Capture the cell that displays the provided text and extract its [X, Y] central coordinate. 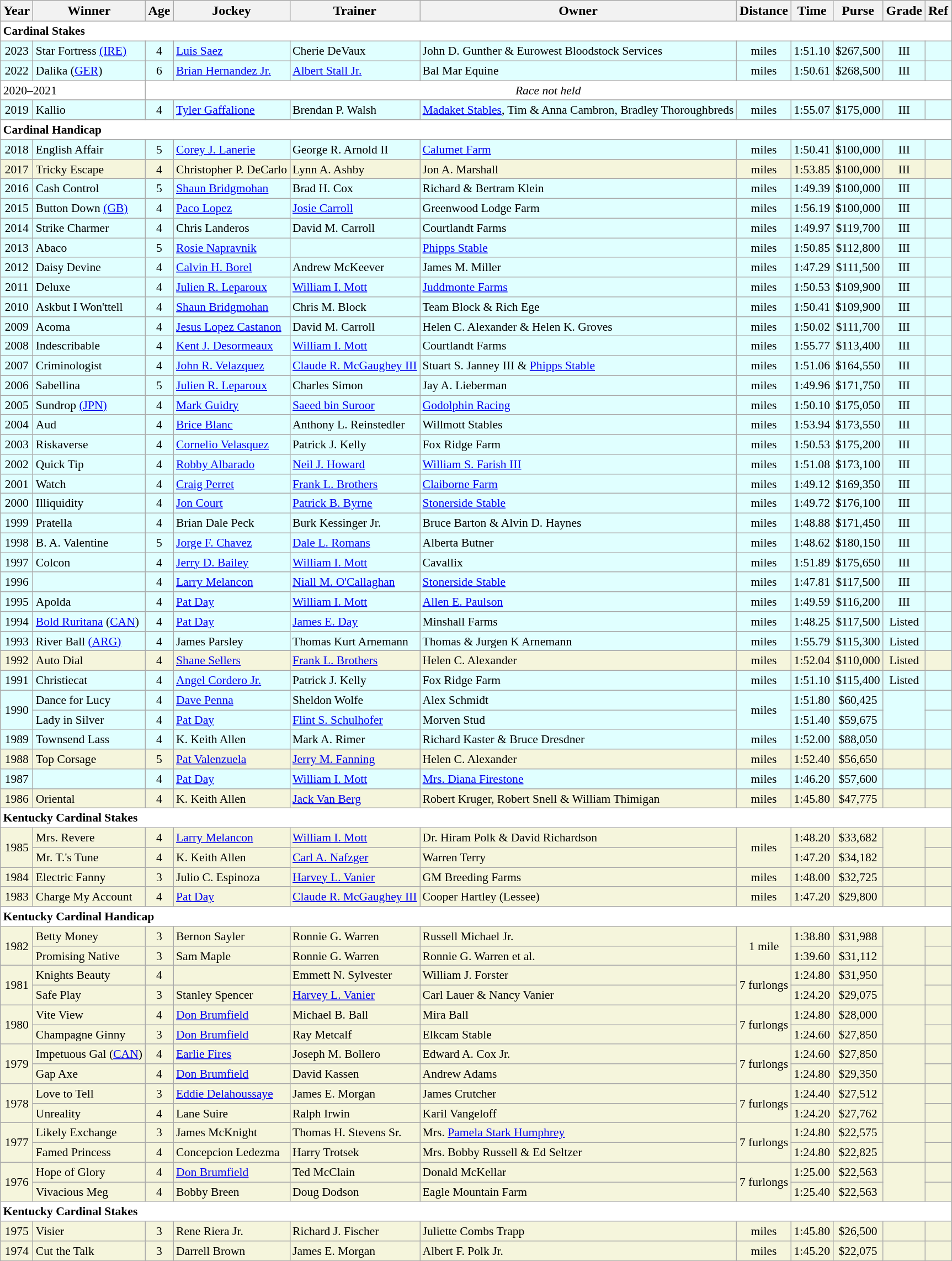
Morven Stud [578, 720]
Impetuous Gal (CAN) [89, 1054]
Greenwood Lodge Farm [578, 208]
Kentucky Cardinal Handicap [476, 916]
Safe Play [89, 995]
$171,450 [858, 523]
$33,682 [858, 838]
1:49.72 [812, 504]
Luis Saez [232, 51]
$173,100 [858, 464]
Ronnie G. Warren et al. [578, 956]
Christiecat [89, 680]
Jack Van Berg [355, 798]
Riskaverse [89, 444]
1:55.79 [812, 641]
$175,000 [858, 110]
Mrs. Pamela Stark Humphrey [578, 1133]
1976 [17, 1181]
Edward A. Cox Jr. [578, 1054]
Oriental [89, 798]
Ted McClain [355, 1172]
1986 [17, 798]
Mark Guidry [232, 405]
George R. Arnold II [355, 150]
Cash Control [89, 189]
James Parsley [232, 641]
2015 [17, 208]
Calumet Farm [578, 150]
Paco Lopez [232, 208]
Vivacious Meg [89, 1192]
1983 [17, 897]
2000 [17, 504]
1:49.59 [812, 602]
2017 [17, 169]
1987 [17, 779]
2003 [17, 444]
Eagle Mountain Farm [578, 1192]
Dr. Hiram Polk & David Richardson [578, 838]
1999 [17, 523]
1:51.80 [812, 700]
Aud [89, 425]
$56,650 [858, 759]
1:50.85 [812, 248]
Unreality [89, 1113]
1:52.04 [812, 661]
Age [159, 11]
Bobby Breen [232, 1192]
1979 [17, 1063]
Jerry M. Fanning [355, 759]
Pratella [89, 523]
$88,050 [858, 739]
1:49.97 [812, 228]
1:48.00 [812, 877]
2018 [17, 150]
Ralph Irwin [355, 1113]
Mira Ball [578, 1015]
Lady in Silver [89, 720]
1980 [17, 1025]
Jerry D. Bailey [232, 563]
Promising Native [89, 956]
Juddmonte Farms [578, 287]
Ref [938, 11]
$111,700 [858, 326]
Champagne Ginny [89, 1035]
1:47.29 [812, 267]
Purse [858, 11]
Allen E. Paulson [578, 602]
$173,550 [858, 425]
Hope of Glory [89, 1172]
1:47.81 [812, 582]
Abaco [89, 248]
Robby Albarado [232, 464]
2006 [17, 385]
$29,800 [858, 897]
Angel Cordero Jr. [232, 680]
Niall M. O'Callaghan [355, 582]
Top Corsage [89, 759]
Jay A. Lieberman [578, 385]
Gap Axe [89, 1074]
1988 [17, 759]
2009 [17, 326]
1:55.07 [812, 110]
Race not held [549, 91]
Mark A. Rimer [355, 739]
$171,750 [858, 385]
Cut the Talk [89, 1251]
Sabellina [89, 385]
2002 [17, 464]
1:25.00 [812, 1172]
Robert Kruger, Robert Snell & William Thimigan [578, 798]
$27,512 [858, 1094]
1:51.40 [812, 720]
Cavallix [578, 563]
Visier [89, 1231]
Trainer [355, 11]
Shane Sellers [232, 661]
John R. Velazquez [232, 365]
$22,575 [858, 1133]
1 mile [764, 946]
$32,725 [858, 877]
1997 [17, 563]
Cooper Hartley (Lessee) [578, 897]
Doug Dodson [355, 1192]
Charge My Account [89, 897]
Tricky Escape [89, 169]
Willmott Stables [578, 425]
1:52.40 [812, 759]
$113,400 [858, 346]
Winner [89, 11]
1974 [17, 1251]
Minshall Farms [578, 622]
1:50.02 [812, 326]
Madaket Stables, Tim & Anna Cambron, Bradley Thoroughbreds [578, 110]
Richard & Bertram Klein [578, 189]
Christopher P. DeCarlo [232, 169]
Juliette Combs Trapp [578, 1231]
Charles Simon [355, 385]
Jockey [232, 11]
William S. Farish III [578, 464]
2020–2021 [73, 91]
1:45.20 [812, 1251]
2004 [17, 425]
$176,100 [858, 504]
1993 [17, 641]
Cherie DeVaux [355, 51]
Lane Suire [232, 1113]
Betty Money [89, 936]
Albert Stall Jr. [355, 71]
Owner [578, 11]
Kent J. Desormeaux [232, 346]
1:48.20 [812, 838]
1:48.62 [812, 543]
1991 [17, 680]
2007 [17, 365]
1975 [17, 1231]
Jesus Lopez Castanon [232, 326]
1984 [17, 877]
Flint S. Schulhofer [355, 720]
Deluxe [89, 287]
Criminologist [89, 365]
Thomas & Jurgen K Arnemann [578, 641]
Love to Tell [89, 1094]
Donald McKellar [578, 1172]
Electric Fanny [89, 877]
2013 [17, 248]
Kallio [89, 110]
English Affair [89, 150]
$119,700 [858, 228]
$27,762 [858, 1113]
1:50.10 [812, 405]
1:25.40 [812, 1192]
Watch [89, 484]
Cornelio Velasquez [232, 444]
Brendan P. Walsh [355, 110]
1985 [17, 847]
Albert F. Polk Jr. [578, 1251]
1:48.25 [812, 622]
$115,400 [858, 680]
1:51.89 [812, 563]
2014 [17, 228]
$31,988 [858, 936]
1:49.96 [812, 385]
Dave Penna [232, 700]
Jorge F. Chavez [232, 543]
$28,000 [858, 1015]
Ray Metcalf [355, 1035]
Time [812, 11]
Carl A. Nafzger [355, 857]
1995 [17, 602]
2005 [17, 405]
Corey J. Lanerie [232, 150]
1994 [17, 622]
Sheldon Wolfe [355, 700]
Strike Charmer [89, 228]
Sundrop (JPN) [89, 405]
2023 [17, 51]
James E. Day [355, 622]
Richard Kaster & Bruce Dresdner [578, 739]
$175,050 [858, 405]
Quick Tip [89, 464]
Carl Lauer & Nancy Vanier [578, 995]
Auto Dial [89, 661]
Phipps Stable [578, 248]
Michael B. Ball [355, 1015]
Concepcion Ledezma [232, 1152]
Famed Princess [89, 1152]
GM Breeding Farms [578, 877]
$110,000 [858, 661]
Dale L. Romans [355, 543]
$112,800 [858, 248]
1998 [17, 543]
$268,500 [858, 71]
Colcon [89, 563]
1996 [17, 582]
Bernon Sayler [232, 936]
$47,775 [858, 798]
Button Down (GB) [89, 208]
Brian Dale Peck [232, 523]
Star Fortress (IRE) [89, 51]
Darrell Brown [232, 1251]
Brad H. Cox [355, 189]
Andrew McKeever [355, 267]
2022 [17, 71]
1:48.88 [812, 523]
Team Block & Rich Ege [578, 307]
Warren Terry [578, 857]
Pat Valenzuela [232, 759]
Rosie Napravnik [232, 248]
2012 [17, 267]
$267,500 [858, 51]
Stuart S. Janney III & Phipps Stable [578, 365]
Julio C. Espinoza [232, 877]
Thomas Kurt Arnemann [355, 641]
1:55.77 [812, 346]
James McKnight [232, 1133]
Jon A. Marshall [578, 169]
$31,112 [858, 956]
$164,550 [858, 365]
Chris Landeros [232, 228]
$180,150 [858, 543]
Year [17, 11]
1:24.40 [812, 1094]
Alberta Butner [578, 543]
$34,182 [858, 857]
John D. Gunther & Eurowest Bloodstock Services [578, 51]
Illiquidity [89, 504]
Cardinal Handicap [476, 130]
Godolphin Racing [578, 405]
1982 [17, 946]
Harry Trotsek [355, 1152]
Townsend Lass [89, 739]
B. A. Valentine [89, 543]
$111,500 [858, 267]
River Ball (ARG) [89, 641]
Claiborne Farm [578, 484]
$60,425 [858, 700]
Mrs. Revere [89, 838]
Josie Carroll [355, 208]
2001 [17, 484]
Mrs. Bobby Russell & Ed Seltzer [578, 1152]
2010 [17, 307]
Tyler Gaffalione [232, 110]
1977 [17, 1143]
Brian Hernandez Jr. [232, 71]
James Crutcher [578, 1094]
Russell Michael Jr. [578, 936]
1:56.19 [812, 208]
Andrew Adams [578, 1074]
Patrick B. Byrne [355, 504]
Sam Maple [232, 956]
1:51.06 [812, 365]
1:49.12 [812, 484]
$59,675 [858, 720]
2019 [17, 110]
1:52.00 [812, 739]
Eddie Delahoussaye [232, 1094]
Indescribable [89, 346]
Mr. T.'s Tune [89, 857]
Rene Riera Jr. [232, 1231]
Distance [764, 11]
1992 [17, 661]
2008 [17, 346]
$57,600 [858, 779]
$31,950 [858, 976]
$29,075 [858, 995]
Askbut I Won'ttell [89, 307]
Elkcam Stable [578, 1035]
1:50.61 [812, 71]
1:49.39 [812, 189]
James M. Miller [578, 267]
Acoma [89, 326]
William J. Forster [578, 976]
1:46.20 [812, 779]
Helen C. Alexander & Helen K. Groves [578, 326]
Cardinal Stakes [476, 31]
Grade [904, 11]
2011 [17, 287]
Joseph M. Bollero [355, 1054]
Bold Ruritana (CAN) [89, 622]
Bruce Barton & Alvin D. Haynes [578, 523]
David Kassen [355, 1074]
1978 [17, 1103]
$175,200 [858, 444]
2016 [17, 189]
6 [159, 71]
Anthony L. Reinstedler [355, 425]
Alex Schmidt [578, 700]
Daisy Devine [89, 267]
Mrs. Diana Firestone [578, 779]
Craig Perret [232, 484]
$26,500 [858, 1231]
1989 [17, 739]
$116,200 [858, 602]
$169,350 [858, 484]
Vite View [89, 1015]
1990 [17, 710]
Earlie Fires [232, 1054]
$115,300 [858, 641]
Chris M. Block [355, 307]
Neil J. Howard [355, 464]
$29,350 [858, 1074]
Richard J. Fischer [355, 1231]
Likely Exchange [89, 1133]
$175,650 [858, 563]
Burk Kessinger Jr. [355, 523]
Bal Mar Equine [578, 71]
1:53.85 [812, 169]
Dance for Lucy [89, 700]
1:53.94 [812, 425]
Thomas H. Stevens Sr. [355, 1133]
Karil Vangeloff [578, 1113]
Apolda [89, 602]
Brice Blanc [232, 425]
Knights Beauty [89, 976]
1:39.60 [812, 956]
Stanley Spencer [232, 995]
1:38.80 [812, 936]
Calvin H. Borel [232, 267]
Saeed bin Suroor [355, 405]
$22,075 [858, 1251]
Jon Court [232, 504]
1:51.08 [812, 464]
$22,825 [858, 1152]
Emmett N. Sylvester [355, 976]
Dalika (GER) [89, 71]
1981 [17, 985]
Lynn A. Ashby [355, 169]
